Identify which cell holds the provided text, then report its (x, y) central coordinate. 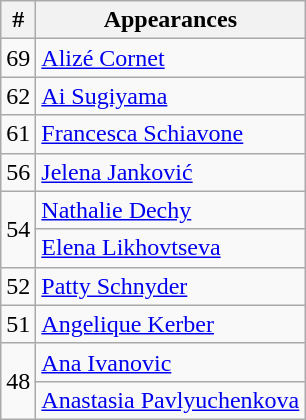
Nathalie Dechy (170, 210)
Ana Ivanovic (170, 362)
62 (18, 96)
Alizé Cornet (170, 58)
# (18, 20)
Ai Sugiyama (170, 96)
51 (18, 324)
Anastasia Pavlyuchenkova (170, 400)
56 (18, 172)
Francesca Schiavone (170, 134)
52 (18, 286)
69 (18, 58)
Jelena Janković (170, 172)
48 (18, 381)
Elena Likhovtseva (170, 248)
Patty Schnyder (170, 286)
Appearances (170, 20)
Angelique Kerber (170, 324)
61 (18, 134)
54 (18, 229)
